Search for the cell housing the specified text and yield its (X, Y) center coordinate. 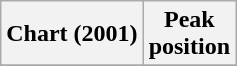
Chart (2001) (72, 34)
Peakposition (189, 34)
